Provide the (X, Y) coordinate of the cell's center where the given text is located.  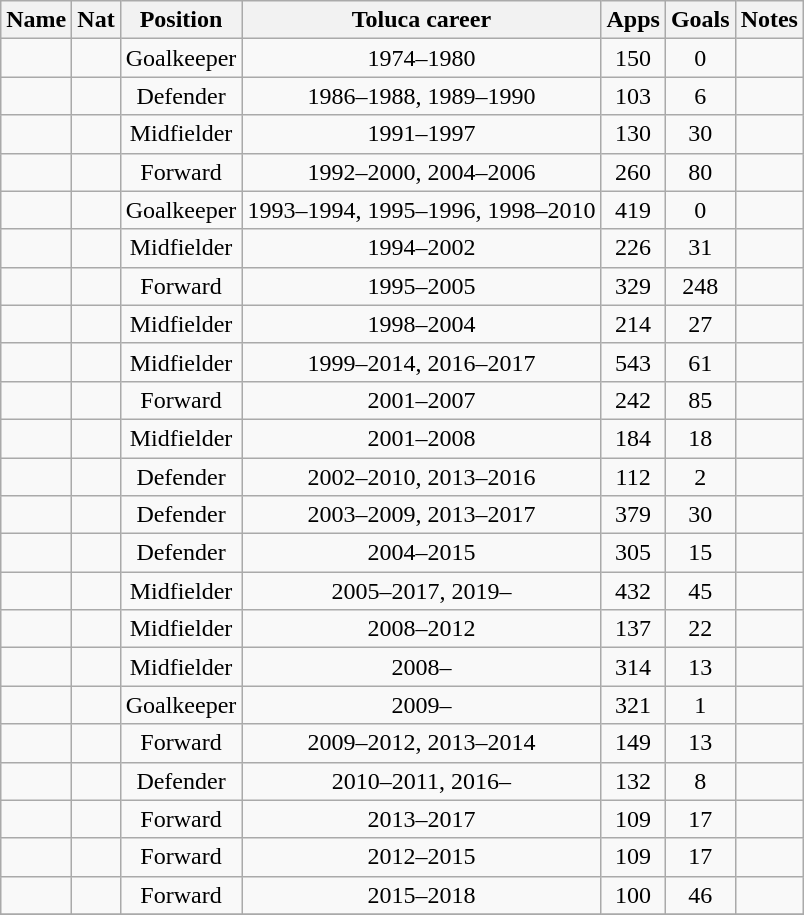
226 (633, 248)
2002–2010, 2013–2016 (422, 477)
103 (633, 96)
1994–2002 (422, 248)
80 (700, 172)
305 (633, 553)
1993–1994, 1995–1996, 1998–2010 (422, 210)
2004–2015 (422, 553)
Nat (96, 20)
2 (700, 477)
543 (633, 362)
2001–2008 (422, 438)
379 (633, 515)
1974–1980 (422, 58)
85 (700, 400)
2012–2015 (422, 857)
15 (700, 553)
Name (36, 20)
31 (700, 248)
Goals (700, 20)
214 (633, 324)
1991–1997 (422, 134)
248 (700, 286)
22 (700, 629)
Position (181, 20)
1986–1988, 1989–1990 (422, 96)
112 (633, 477)
132 (633, 781)
2001–2007 (422, 400)
137 (633, 629)
1 (700, 705)
Notes (769, 20)
1992–2000, 2004–2006 (422, 172)
18 (700, 438)
2013–2017 (422, 819)
2008–2012 (422, 629)
2003–2009, 2013–2017 (422, 515)
1999–2014, 2016–2017 (422, 362)
150 (633, 58)
2009–2012, 2013–2014 (422, 743)
2010–2011, 2016– (422, 781)
260 (633, 172)
321 (633, 705)
2008– (422, 667)
Toluca career (422, 20)
242 (633, 400)
100 (633, 895)
46 (700, 895)
329 (633, 286)
2009– (422, 705)
6 (700, 96)
432 (633, 591)
45 (700, 591)
149 (633, 743)
184 (633, 438)
130 (633, 134)
27 (700, 324)
1995–2005 (422, 286)
314 (633, 667)
1998–2004 (422, 324)
2005–2017, 2019– (422, 591)
Apps (633, 20)
2015–2018 (422, 895)
8 (700, 781)
419 (633, 210)
61 (700, 362)
